Determine the (X, Y) coordinate at the center of the cell enclosing the given text.  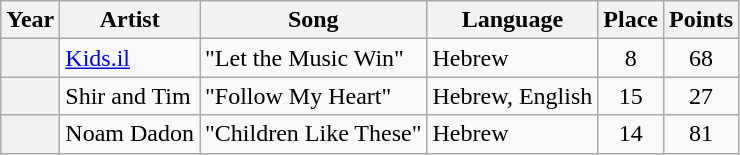
Song (314, 20)
Language (512, 20)
14 (631, 134)
81 (702, 134)
27 (702, 96)
"Children Like These" (314, 134)
Points (702, 20)
68 (702, 58)
Kids.il (130, 58)
Noam Dadon (130, 134)
Year (30, 20)
"Let the Music Win" (314, 58)
Hebrew, English (512, 96)
15 (631, 96)
Place (631, 20)
"Follow My Heart" (314, 96)
Shir and Tim (130, 96)
Artist (130, 20)
8 (631, 58)
